Capture the cell that displays the provided text and extract its (x, y) central coordinate. 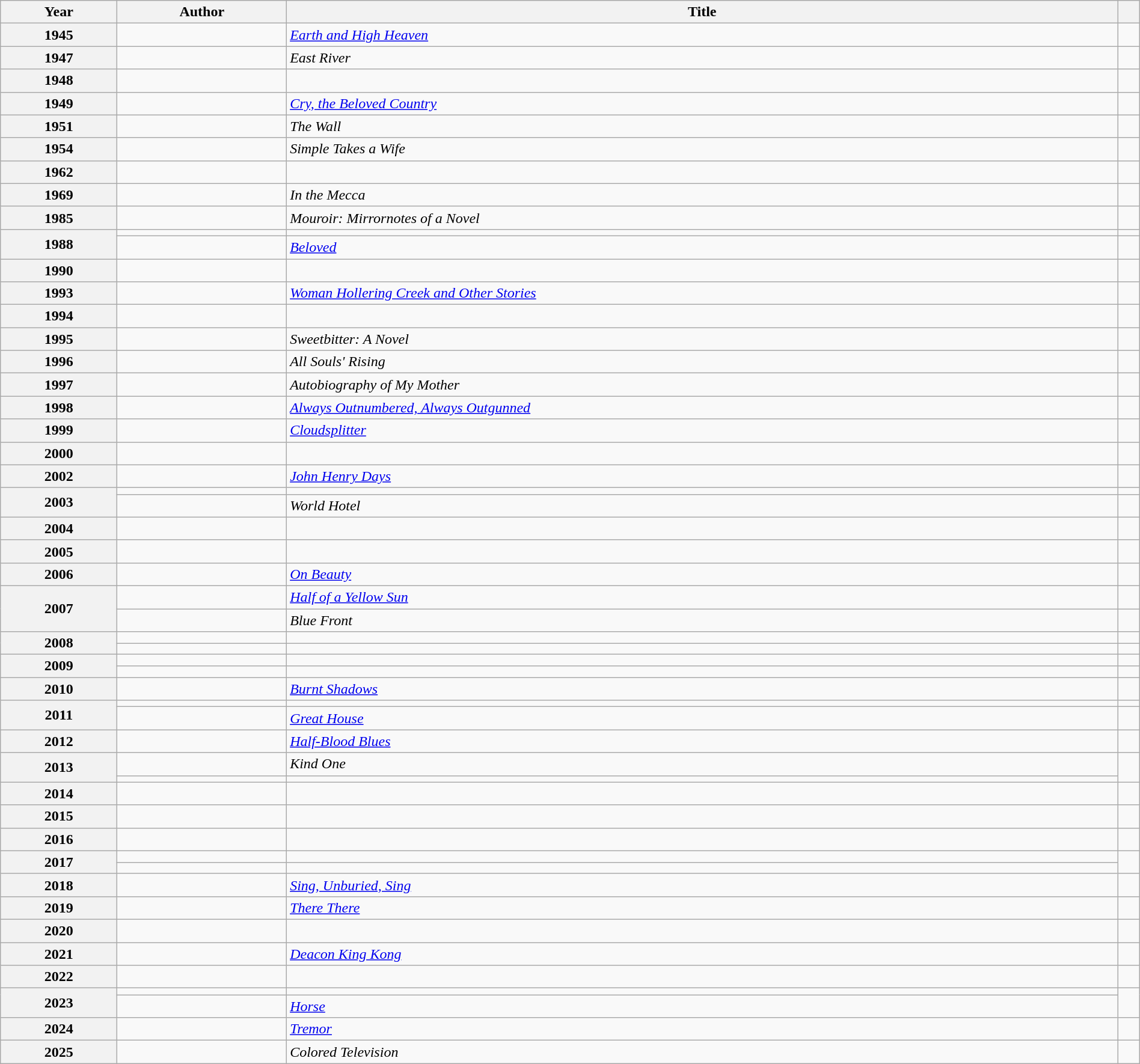
2024 (59, 1029)
Simple Takes a Wife (702, 149)
1962 (59, 172)
2021 (59, 954)
2006 (59, 574)
2002 (59, 476)
Deacon King Kong (702, 954)
1994 (59, 316)
1949 (59, 103)
All Souls' Rising (702, 362)
2012 (59, 741)
Sweetbitter: A Novel (702, 339)
Horse (702, 1006)
Sing, Unburied, Sing (702, 885)
2005 (59, 551)
World Hotel (702, 506)
1951 (59, 126)
2011 (59, 715)
2018 (59, 885)
2013 (59, 767)
2022 (59, 977)
1998 (59, 408)
1997 (59, 385)
Kind One (702, 764)
1993 (59, 293)
2008 (59, 643)
2004 (59, 528)
Woman Hollering Creek and Other Stories (702, 293)
Title (702, 12)
2017 (59, 862)
2007 (59, 608)
2010 (59, 689)
2019 (59, 908)
Colored Television (702, 1052)
2025 (59, 1052)
Cloudsplitter (702, 430)
On Beauty (702, 574)
Beloved (702, 247)
1995 (59, 339)
2016 (59, 839)
In the Mecca (702, 195)
2000 (59, 453)
1969 (59, 195)
Earth and High Heaven (702, 35)
2009 (59, 666)
2015 (59, 816)
1985 (59, 218)
2003 (59, 503)
1954 (59, 149)
Cry, the Beloved Country (702, 103)
2014 (59, 793)
1948 (59, 81)
2023 (59, 1003)
1947 (59, 58)
East River (702, 58)
1996 (59, 362)
Blue Front (702, 620)
1990 (59, 270)
Half-Blood Blues (702, 741)
Burnt Shadows (702, 689)
Tremor (702, 1029)
Autobiography of My Mother (702, 385)
There There (702, 908)
Author (202, 12)
The Wall (702, 126)
John Henry Days (702, 476)
Always Outnumbered, Always Outgunned (702, 408)
Half of a Yellow Sun (702, 597)
1945 (59, 35)
Mouroir: Mirrornotes of a Novel (702, 218)
Year (59, 12)
Great House (702, 718)
1999 (59, 430)
1988 (59, 244)
2020 (59, 931)
